Identify which cell holds the provided text, then report its [X, Y] central coordinate. 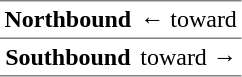
toward → [189, 57]
Southbound [68, 57]
← toward [189, 20]
Northbound [68, 20]
